Locate the cell with the specified text and output its [x, y] center coordinate. 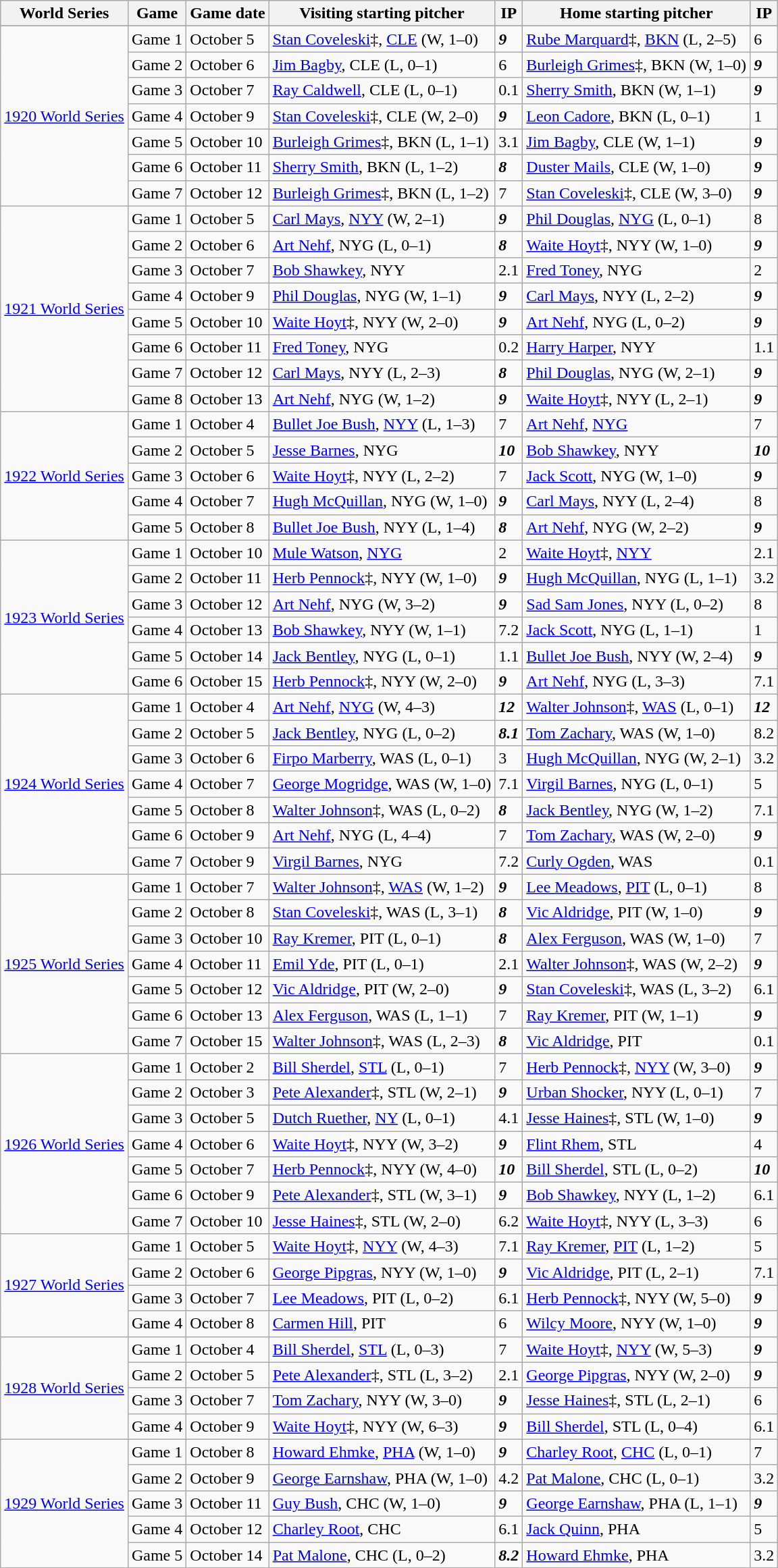
Waite Hoyt‡, NYY [636, 553]
Phil Douglas, NYG (L, 0–1) [636, 219]
Walter Johnson‡, WAS (L, 2–3) [382, 1041]
Sherry Smith, BKN (L, 1–2) [382, 167]
1922 World Series [65, 476]
Tom Zachary, NYY (W, 3–0) [382, 1401]
Lee Meadows, PIT (L, 0–2) [382, 1298]
Game date [228, 13]
Vic Aldridge, PIT (W, 1–0) [636, 913]
Jack Scott, NYG (L, 1–1) [636, 630]
Bullet Joe Bush, NYY (W, 2–4) [636, 655]
Jesse Haines‡, STL (W, 2–0) [382, 1221]
Sherry Smith, BKN (W, 1–1) [636, 90]
4.1 [509, 1118]
Carl Mays, NYY (L, 2–4) [636, 502]
Duster Mails, CLE (W, 1–0) [636, 167]
Bullet Joe Bush, NYY (L, 1–3) [382, 425]
Guy Bush, CHC (W, 1–0) [382, 1503]
Vic Aldridge, PIT [636, 1041]
Alex Ferguson, WAS (W, 1–0) [636, 938]
Carl Mays, NYY (L, 2–2) [636, 296]
Waite Hoyt‡, NYY (W, 5–3) [636, 1349]
1921 World Series [65, 308]
4 [764, 1144]
Herb Pennock‡, NYY (W, 5–0) [636, 1298]
Carl Mays, NYY (L, 2–3) [382, 373]
Game 8 [157, 399]
1920 World Series [65, 116]
Carmen Hill, PIT [382, 1324]
Phil Douglas, NYG (W, 1–1) [382, 296]
1929 World Series [65, 1503]
George Pipgras, NYY (W, 2–0) [636, 1375]
Bob Shawkey, NYY (L, 1–2) [636, 1195]
Herb Pennock‡, NYY (W, 4–0) [382, 1170]
Ray Kremer, PIT (L, 1–2) [636, 1247]
Stan Coveleski‡, CLE (W, 1–0) [382, 39]
Stan Coveleski‡, CLE (W, 2–0) [382, 116]
Burleigh Grimes‡, BKN (L, 1–2) [382, 193]
1925 World Series [65, 964]
Art Nehf, NYG (W, 2–2) [636, 527]
Waite Hoyt‡, NYY (L, 3–3) [636, 1221]
Art Nehf, NYG (L, 0–1) [382, 244]
Mule Watson, NYG [382, 553]
Howard Ehmke, PHA [636, 1555]
Stan Coveleski‡, CLE (W, 3–0) [636, 193]
Jack Bentley, NYG (L, 0–1) [382, 655]
6.2 [509, 1221]
Tom Zachary, WAS (W, 1–0) [636, 732]
Wilcy Moore, NYY (W, 1–0) [636, 1324]
Jack Bentley, NYG (L, 0–2) [382, 732]
George Earnshaw, PHA (L, 1–1) [636, 1503]
Hugh McQuillan, NYG (W, 2–1) [636, 759]
Hugh McQuillan, NYG (W, 1–0) [382, 502]
Waite Hoyt‡, NYY (W, 2–0) [382, 322]
Pete Alexander‡, STL (W, 3–1) [382, 1195]
Emil Yde, PIT (L, 0–1) [382, 964]
Jim Bagby, CLE (L, 0–1) [382, 65]
Walter Johnson‡, WAS (L, 0–1) [636, 707]
Bill Sherdel, STL (L, 0–1) [382, 1066]
Pat Malone, CHC (L, 0–2) [382, 1555]
Urban Shocker, NYY (L, 0–1) [636, 1092]
Herb Pennock‡, NYY (W, 3–0) [636, 1066]
Stan Coveleski‡, WAS (L, 3–2) [636, 990]
Walter Johnson‡, WAS (W, 2–2) [636, 964]
Waite Hoyt‡, NYY (L, 2–1) [636, 399]
Vic Aldridge, PIT (W, 2–0) [382, 990]
3.1 [509, 142]
Walter Johnson‡, WAS (W, 1–2) [382, 887]
Art Nehf, NYG (W, 1–2) [382, 399]
Bill Sherdel, STL (L, 0–4) [636, 1426]
Harry Harper, NYY [636, 348]
Charley Root, CHC [382, 1529]
October 3 [228, 1092]
Rube Marquard‡, BKN (L, 2–5) [636, 39]
Howard Ehmke, PHA (W, 1–0) [382, 1452]
0.2 [509, 348]
Stan Coveleski‡, WAS (L, 3–1) [382, 913]
Vic Aldridge, PIT (L, 2–1) [636, 1272]
Art Nehf, NYG (L, 0–2) [636, 322]
Burleigh Grimes‡, BKN (W, 1–0) [636, 65]
Jack Bentley, NYG (W, 1–2) [636, 810]
Pat Malone, CHC (L, 0–1) [636, 1478]
Bullet Joe Bush, NYY (L, 1–4) [382, 527]
Art Nehf, NYG (W, 3–2) [382, 604]
4.2 [509, 1478]
Flint Rhem, STL [636, 1144]
Pete Alexander‡, STL (W, 2–1) [382, 1092]
Jesse Haines‡, STL (W, 1–0) [636, 1118]
Ray Kremer, PIT (W, 1–1) [636, 1015]
George Earnshaw, PHA (W, 1–0) [382, 1478]
Waite Hoyt‡, NYY (W, 1–0) [636, 244]
Herb Pennock‡, NYY (W, 2–0) [382, 681]
Dutch Ruether, NY (L, 0–1) [382, 1118]
Burleigh Grimes‡, BKN (L, 1–1) [382, 142]
1924 World Series [65, 784]
Art Nehf, NYG (L, 4–4) [382, 836]
Jack Scott, NYG (W, 1–0) [636, 476]
Curly Ogden, WAS [636, 861]
Bill Sherdel, STL (L, 0–2) [636, 1170]
Waite Hoyt‡, NYY (W, 6–3) [382, 1426]
Walter Johnson‡, WAS (L, 0–2) [382, 810]
Art Nehf, NYG [636, 425]
Virgil Barnes, NYG [382, 861]
1927 World Series [65, 1285]
1923 World Series [65, 617]
Jesse Barnes, NYG [382, 450]
Waite Hoyt‡, NYY (W, 3–2) [382, 1144]
George Mogridge, WAS (W, 1–0) [382, 784]
Lee Meadows, PIT (L, 0–1) [636, 887]
Visiting starting pitcher [382, 13]
Alex Ferguson, WAS (L, 1–1) [382, 1015]
Pete Alexander‡, STL (L, 3–2) [382, 1375]
George Pipgras, NYY (W, 1–0) [382, 1272]
Hugh McQuillan, NYG (L, 1–1) [636, 578]
Firpo Marberry, WAS (L, 0–1) [382, 759]
Waite Hoyt‡, NYY (L, 2–2) [382, 476]
Jim Bagby, CLE (W, 1–1) [636, 142]
Bill Sherdel, STL (L, 0–3) [382, 1349]
1926 World Series [65, 1143]
Phil Douglas, NYG (W, 2–1) [636, 373]
Game [157, 13]
3 [509, 759]
Bob Shawkey, NYY (W, 1–1) [382, 630]
Ray Caldwell, CLE (L, 0–1) [382, 90]
Jack Quinn, PHA [636, 1529]
Waite Hoyt‡, NYY (W, 4–3) [382, 1247]
Art Nehf, NYG (W, 4–3) [382, 707]
World Series [65, 13]
Carl Mays, NYY (W, 2–1) [382, 219]
Herb Pennock‡, NYY (W, 1–0) [382, 578]
Virgil Barnes, NYG (L, 0–1) [636, 784]
1928 World Series [65, 1388]
Ray Kremer, PIT (L, 0–1) [382, 938]
Jesse Haines‡, STL (L, 2–1) [636, 1401]
October 2 [228, 1066]
Charley Root, CHC (L, 0–1) [636, 1452]
Art Nehf, NYG (L, 3–3) [636, 681]
Sad Sam Jones, NYY (L, 0–2) [636, 604]
Home starting pitcher [636, 13]
8.1 [509, 732]
Leon Cadore, BKN (L, 0–1) [636, 116]
Tom Zachary, WAS (W, 2–0) [636, 836]
